Find where the given text appears and provide that cell's center as (x, y) coordinate. 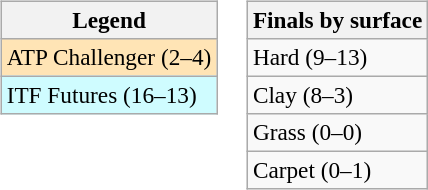
Legend (108, 20)
ATP Challenger (2–4) (108, 57)
Grass (0–0) (337, 133)
Carpet (0–1) (337, 171)
Clay (8–3) (337, 95)
Finals by surface (337, 20)
ITF Futures (16–13) (108, 95)
Hard (9–13) (337, 57)
